Scan for the cell matching the given text and deliver its (X, Y) coordinate at center. 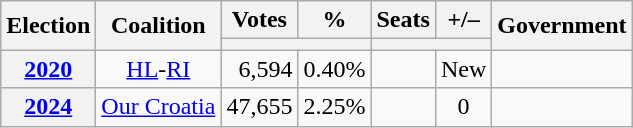
+/– (463, 20)
Our Croatia (158, 107)
2.25% (334, 107)
Coalition (158, 26)
0.40% (334, 69)
Seats (403, 20)
Election (48, 26)
6,594 (260, 69)
New (463, 69)
0 (463, 107)
2020 (48, 69)
2024 (48, 107)
Votes (260, 20)
HL-RI (158, 69)
47,655 (260, 107)
Government (562, 26)
% (334, 20)
